Detect which cell encompasses the target text, then output its (X, Y) center coordinate. 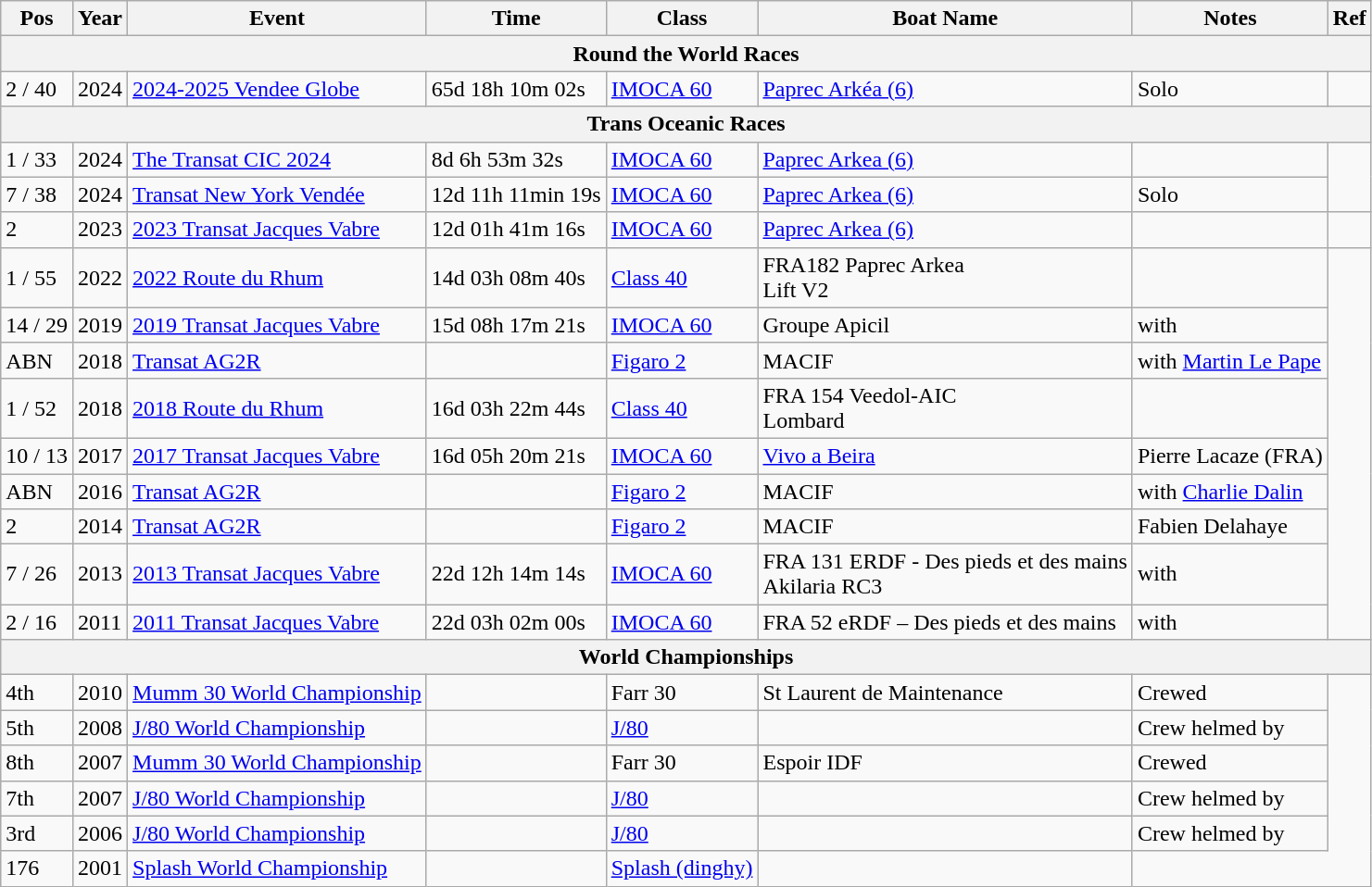
FRA 131 ERDF - Des pieds et des mainsAkilaria RC3 (945, 574)
8th (37, 763)
7th (37, 798)
FRA 154 Veedol-AICLombard (945, 407)
Groupe Apicil (945, 325)
Round the World Races (686, 54)
1 / 33 (37, 159)
Class (682, 19)
2013 (100, 574)
Splash World Championship (278, 868)
2 / 16 (37, 622)
Fabien Delahaye (1230, 527)
Trans Oceanic Races (686, 124)
1 / 52 (37, 407)
2013 Transat Jacques Vabre (278, 574)
Paprec Arkéa (6) (945, 89)
22d 12h 14m 14s (516, 574)
FRA 52 eRDF – Des pieds et des mains (945, 622)
16d 05h 20m 21s (516, 456)
The Transat CIC 2024 (278, 159)
8d 6h 53m 32s (516, 159)
2014 (100, 527)
4th (37, 693)
2018 Route du Rhum (278, 407)
2001 (100, 868)
with Martin Le Pape (1230, 360)
2006 (100, 833)
14 / 29 (37, 325)
2022 Route du Rhum (278, 278)
Splash (dinghy) (682, 868)
Transat New York Vendée (278, 194)
Pierre Lacaze (FRA) (1230, 456)
1 / 55 (37, 278)
St Laurent de Maintenance (945, 693)
World Championships (686, 657)
3rd (37, 833)
2011 (100, 622)
2024-2025 Vendee Globe (278, 89)
2008 (100, 728)
Year (100, 19)
2010 (100, 693)
2017 Transat Jacques Vabre (278, 456)
176 (37, 868)
2019 (100, 325)
Boat Name (945, 19)
2023 Transat Jacques Vabre (278, 230)
7 / 26 (37, 574)
Notes (1230, 19)
2023 (100, 230)
10 / 13 (37, 456)
Event (278, 19)
2016 (100, 492)
15d 08h 17m 21s (516, 325)
12d 11h 11min 19s (516, 194)
FRA182 Paprec ArkeaLift V2 (945, 278)
2017 (100, 456)
Vivo a Beira (945, 456)
with Charlie Dalin (1230, 492)
2 / 40 (37, 89)
5th (37, 728)
2011 Transat Jacques Vabre (278, 622)
12d 01h 41m 16s (516, 230)
22d 03h 02m 00s (516, 622)
16d 03h 22m 44s (516, 407)
Pos (37, 19)
Time (516, 19)
7 / 38 (37, 194)
14d 03h 08m 40s (516, 278)
Espoir IDF (945, 763)
2022 (100, 278)
Ref (1349, 19)
65d 18h 10m 02s (516, 89)
2019 Transat Jacques Vabre (278, 325)
